Determine the [X, Y] coordinate at the center of the cell enclosing the given text.  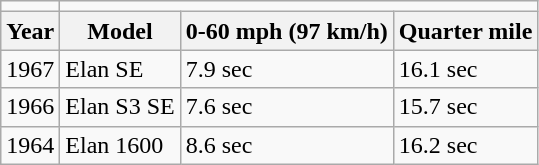
Year [30, 31]
1966 [30, 107]
15.7 sec [466, 107]
16.1 sec [466, 69]
1967 [30, 69]
Elan 1600 [120, 145]
7.9 sec [286, 69]
Quarter mile [466, 31]
Elan S3 SE [120, 107]
1964 [30, 145]
16.2 sec [466, 145]
8.6 sec [286, 145]
Elan SE [120, 69]
7.6 sec [286, 107]
0-60 mph (97 km/h) [286, 31]
Model [120, 31]
